Pinpoint the cell where the given text exists, returning its [x, y] midpoint coordinate. 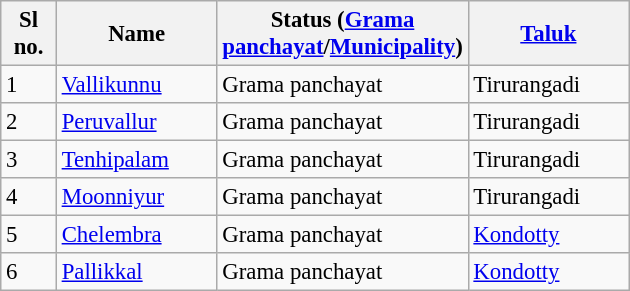
Vallikunnu [136, 85]
Kondotty [548, 235]
1 [29, 85]
4 [29, 197]
Tenhipalam [136, 160]
Name [136, 34]
Peruvallur [136, 122]
2 [29, 122]
Taluk [548, 34]
Moonniyur [136, 197]
Status (Grama panchayat/Municipality) [342, 34]
3 [29, 160]
5 [29, 235]
Chelembra [136, 235]
Sl no. [29, 34]
